From the cell containing the given text, extract its center point as (x, y) coordinate. 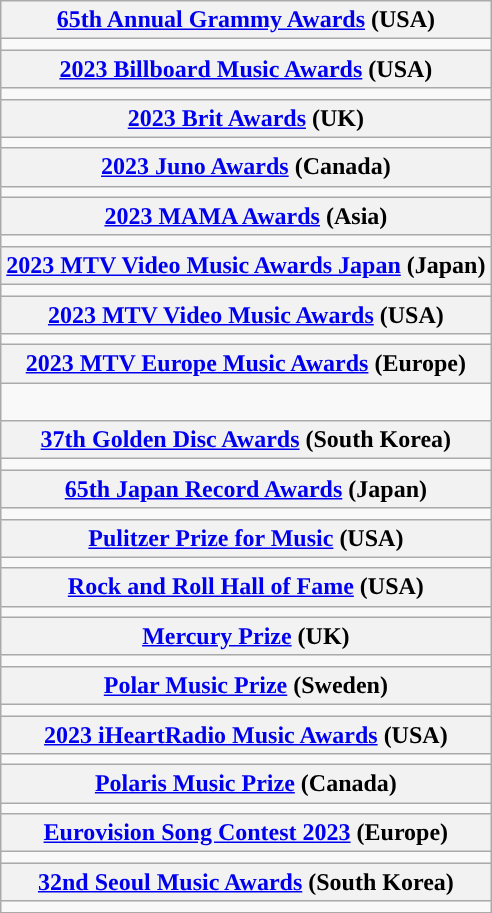
2023 MTV Europe Music Awards (Europe) (246, 364)
65th Annual Grammy Awards (USA) (246, 20)
2023 MTV Video Music Awards Japan (Japan) (246, 265)
Polar Music Prize (Sweden) (246, 685)
2023 Billboard Music Awards (USA) (246, 69)
Polaris Music Prize (Canada) (246, 784)
32nd Seoul Music Awards (South Korea) (246, 882)
2023 Juno Awards (Canada) (246, 167)
2023 Brit Awards (UK) (246, 118)
2023 MTV Video Music Awards (USA) (246, 315)
Eurovision Song Contest 2023 (Europe) (246, 833)
2023 MAMA Awards (Asia) (246, 216)
37th Golden Disc Awards (South Korea) (246, 440)
Pulitzer Prize for Music (USA) (246, 538)
2023 iHeartRadio Music Awards (USA) (246, 735)
Mercury Prize (UK) (246, 636)
65th Japan Record Awards (Japan) (246, 489)
Rock and Roll Hall of Fame (USA) (246, 587)
